Scan for the cell matching the given text and deliver its (x, y) coordinate at center. 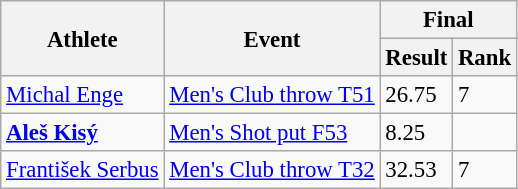
32.53 (416, 170)
Event (272, 38)
Rank (485, 58)
26.75 (416, 95)
Michal Enge (82, 95)
Men's Shot put F53 (272, 133)
Final (448, 20)
Result (416, 58)
Men's Club throw T51 (272, 95)
8.25 (416, 133)
Aleš Kisý (82, 133)
Athlete (82, 38)
Men's Club throw T32 (272, 170)
František Serbus (82, 170)
